For the text-containing cell, return its midpoint in [x, y] coordinate format. 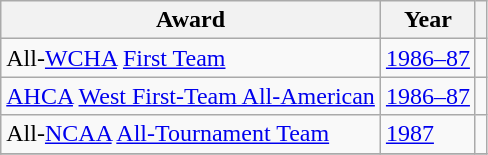
AHCA West First-Team All-American [191, 96]
1987 [428, 134]
Year [428, 20]
All-NCAA All-Tournament Team [191, 134]
Award [191, 20]
All-WCHA First Team [191, 58]
